Return [x, y] of the center of cell containing provided text 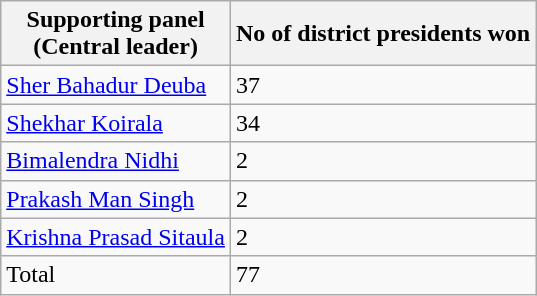
Sher Bahadur Deuba [116, 85]
Bimalendra Nidhi [116, 161]
Prakash Man Singh [116, 199]
37 [382, 85]
Shekhar Koirala [116, 123]
77 [382, 275]
No of district presidents won [382, 34]
Krishna Prasad Sitaula [116, 237]
Total [116, 275]
Supporting panel(Central leader) [116, 34]
34 [382, 123]
